Provide the [x, y] coordinate of the cell's center where the given text is located.  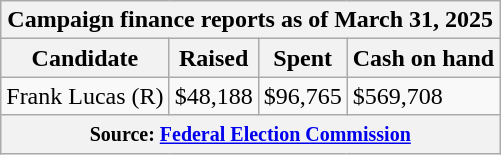
Source: Federal Election Commission [250, 134]
Campaign finance reports as of March 31, 2025 [250, 20]
$569,708 [423, 96]
$48,188 [214, 96]
Frank Lucas (R) [85, 96]
$96,765 [302, 96]
Raised [214, 58]
Spent [302, 58]
Cash on hand [423, 58]
Candidate [85, 58]
